Return the (x, y) coordinate for the center point of the cell that contains the specified text.  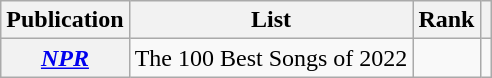
The 100 Best Songs of 2022 (271, 58)
NPR (65, 58)
Publication (65, 20)
Rank (446, 20)
List (271, 20)
